Provide the [x, y] coordinate of the cell's center where the given text is located.  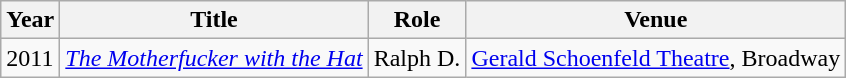
Role [417, 20]
Title [214, 20]
Ralph D. [417, 58]
Venue [656, 20]
Gerald Schoenfeld Theatre, Broadway [656, 58]
Year [30, 20]
2011 [30, 58]
The Motherfucker with the Hat [214, 58]
